Output the (X, Y) coordinate of the center of the cell containing the given text.  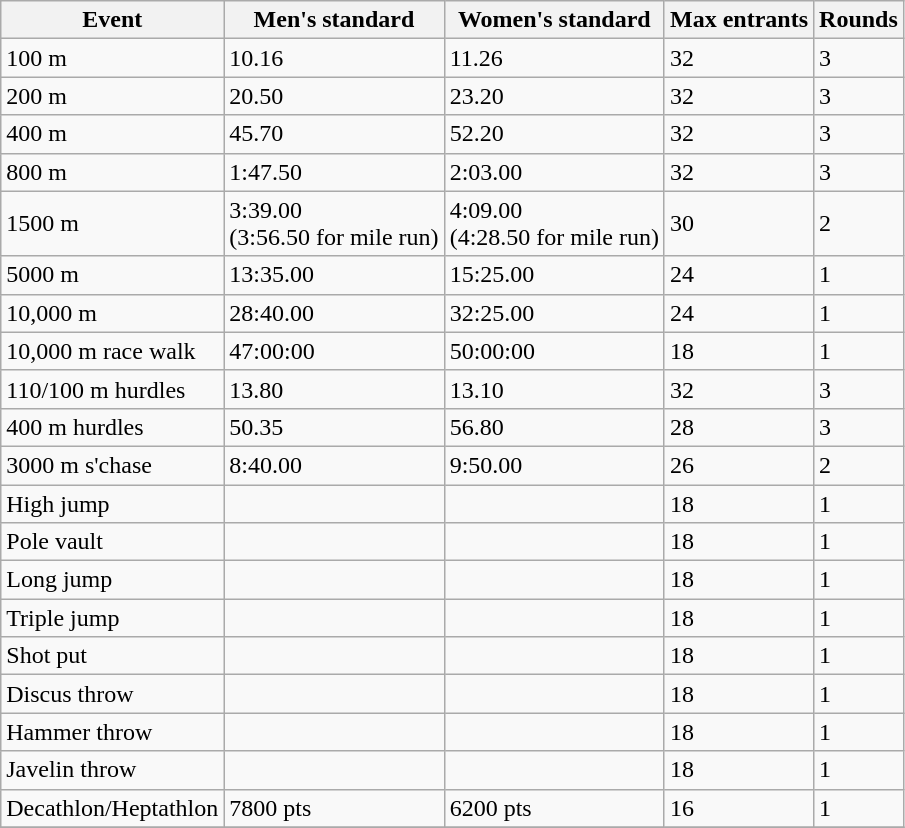
Pole vault (112, 542)
1500 m (112, 224)
15:25.00 (554, 275)
56.80 (554, 427)
Men's standard (334, 20)
28 (738, 427)
50:00:00 (554, 351)
Women's standard (554, 20)
Shot put (112, 656)
52.20 (554, 134)
Long jump (112, 580)
Event (112, 20)
28:40.00 (334, 313)
30 (738, 224)
800 m (112, 172)
400 m (112, 134)
Discus throw (112, 694)
9:50.00 (554, 465)
45.70 (334, 134)
Triple jump (112, 618)
2:03.00 (554, 172)
32:25.00 (554, 313)
10,000 m race walk (112, 351)
20.50 (334, 96)
Hammer throw (112, 732)
10,000 m (112, 313)
110/100 m hurdles (112, 389)
13:35.00 (334, 275)
47:00:00 (334, 351)
Rounds (859, 20)
23.20 (554, 96)
200 m (112, 96)
13.80 (334, 389)
3:39.00(3:56.50 for mile run) (334, 224)
Max entrants (738, 20)
13.10 (554, 389)
7800 pts (334, 808)
5000 m (112, 275)
1:47.50 (334, 172)
50.35 (334, 427)
Javelin throw (112, 770)
16 (738, 808)
26 (738, 465)
6200 pts (554, 808)
4:09.00(4:28.50 for mile run) (554, 224)
Decathlon/Heptathlon (112, 808)
High jump (112, 503)
8:40.00 (334, 465)
10.16 (334, 58)
3000 m s'chase (112, 465)
11.26 (554, 58)
100 m (112, 58)
400 m hurdles (112, 427)
